Scan for the cell matching the given text and deliver its [X, Y] coordinate at center. 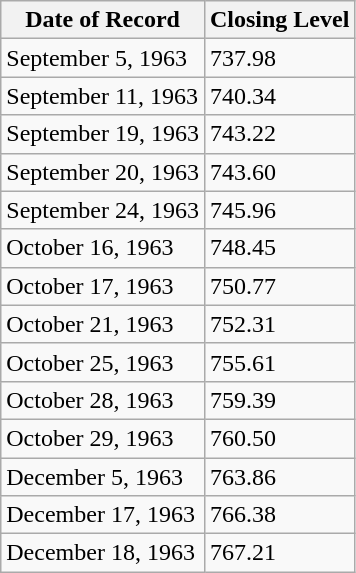
September 5, 1963 [103, 58]
September 24, 1963 [103, 210]
October 16, 1963 [103, 248]
743.22 [279, 134]
December 18, 1963 [103, 553]
755.61 [279, 362]
October 17, 1963 [103, 286]
767.21 [279, 553]
737.98 [279, 58]
October 25, 1963 [103, 362]
760.50 [279, 438]
December 17, 1963 [103, 515]
Closing Level [279, 20]
743.60 [279, 172]
748.45 [279, 248]
September 11, 1963 [103, 96]
October 21, 1963 [103, 324]
766.38 [279, 515]
740.34 [279, 96]
October 29, 1963 [103, 438]
October 28, 1963 [103, 400]
750.77 [279, 286]
763.86 [279, 477]
September 19, 1963 [103, 134]
Date of Record [103, 20]
745.96 [279, 210]
752.31 [279, 324]
September 20, 1963 [103, 172]
December 5, 1963 [103, 477]
759.39 [279, 400]
